Find where the given text appears and provide that cell's center as [X, Y] coordinate. 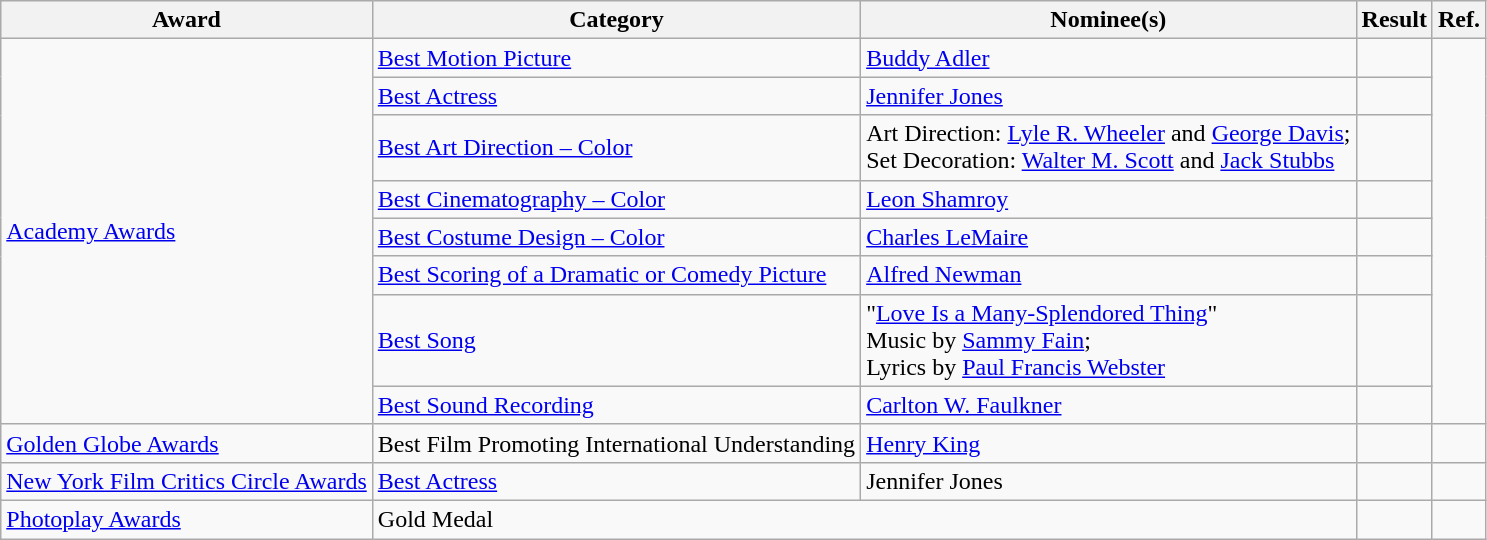
Award [187, 20]
Best Scoring of a Dramatic or Comedy Picture [616, 275]
Art Direction: Lyle R. Wheeler and George Davis; Set Decoration: Walter M. Scott and Jack Stubbs [1108, 148]
Golden Globe Awards [187, 443]
Academy Awards [187, 232]
Buddy Adler [1108, 58]
Best Sound Recording [616, 405]
"Love Is a Many-Splendored Thing" Music by Sammy Fain; Lyrics by Paul Francis Webster [1108, 340]
Leon Shamroy [1108, 199]
Henry King [1108, 443]
Best Song [616, 340]
Charles LeMaire [1108, 237]
Photoplay Awards [187, 519]
Category [616, 20]
Best Motion Picture [616, 58]
Ref. [1458, 20]
New York Film Critics Circle Awards [187, 481]
Best Cinematography – Color [616, 199]
Alfred Newman [1108, 275]
Best Film Promoting International Understanding [616, 443]
Best Art Direction – Color [616, 148]
Result [1394, 20]
Gold Medal [864, 519]
Nominee(s) [1108, 20]
Carlton W. Faulkner [1108, 405]
Best Costume Design – Color [616, 237]
